For the text-containing cell, return its midpoint in [X, Y] coordinate format. 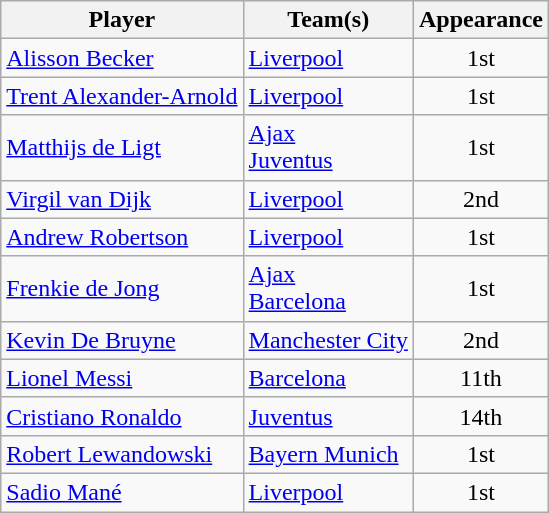
Ajax Juventus [328, 148]
Robert Lewandowski [122, 454]
Alisson Becker [122, 58]
Virgil van Dijk [122, 199]
Frenkie de Jong [122, 288]
Team(s) [328, 20]
Barcelona [328, 378]
Matthijs de Ligt [122, 148]
Ajax Barcelona [328, 288]
Trent Alexander-Arnold [122, 96]
Manchester City [328, 340]
Andrew Robertson [122, 237]
Appearance [480, 20]
11th [480, 378]
14th [480, 416]
Kevin De Bruyne [122, 340]
Player [122, 20]
Sadio Mané [122, 492]
Lionel Messi [122, 378]
Cristiano Ronaldo [122, 416]
Bayern Munich [328, 454]
Juventus [328, 416]
